From the cell containing the given text, extract its center point as [X, Y] coordinate. 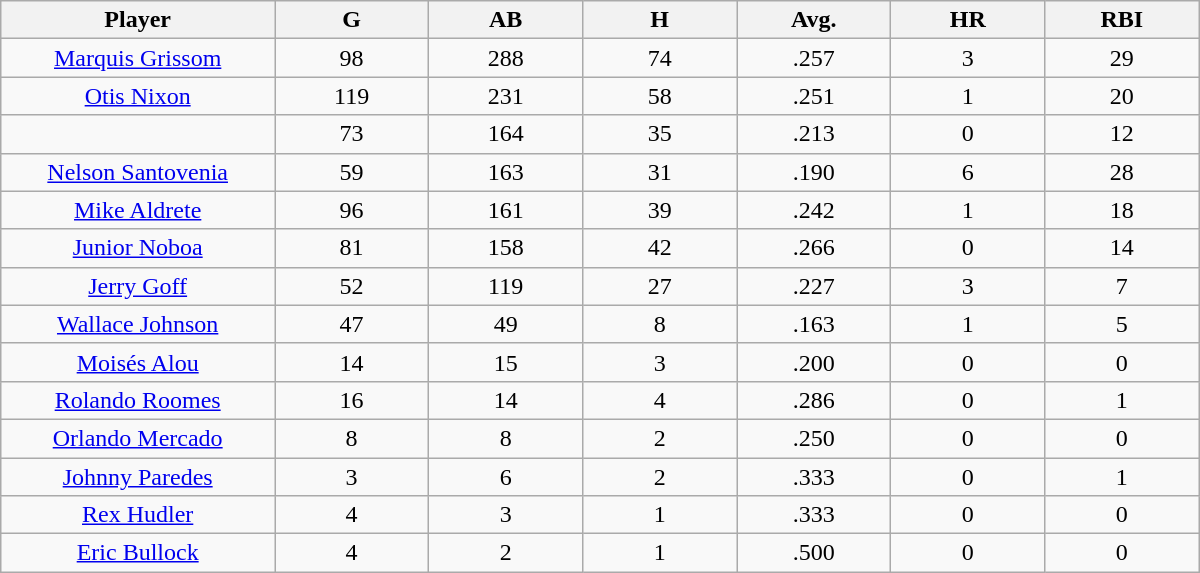
35 [660, 134]
.200 [814, 362]
59 [352, 172]
.250 [814, 438]
Junior Noboa [138, 248]
42 [660, 248]
27 [660, 286]
Wallace Johnson [138, 324]
.163 [814, 324]
20 [1122, 96]
47 [352, 324]
161 [506, 210]
18 [1122, 210]
Otis Nixon [138, 96]
Orlando Mercado [138, 438]
231 [506, 96]
.251 [814, 96]
28 [1122, 172]
.227 [814, 286]
RBI [1122, 20]
12 [1122, 134]
158 [506, 248]
29 [1122, 58]
288 [506, 58]
31 [660, 172]
.213 [814, 134]
81 [352, 248]
.500 [814, 553]
96 [352, 210]
16 [352, 400]
Moisés Alou [138, 362]
.190 [814, 172]
AB [506, 20]
74 [660, 58]
Marquis Grissom [138, 58]
Eric Bullock [138, 553]
164 [506, 134]
Mike Aldrete [138, 210]
Player [138, 20]
163 [506, 172]
Rex Hudler [138, 515]
49 [506, 324]
.242 [814, 210]
39 [660, 210]
H [660, 20]
52 [352, 286]
58 [660, 96]
7 [1122, 286]
.257 [814, 58]
5 [1122, 324]
Jerry Goff [138, 286]
Nelson Santovenia [138, 172]
98 [352, 58]
Rolando Roomes [138, 400]
G [352, 20]
15 [506, 362]
73 [352, 134]
.286 [814, 400]
HR [968, 20]
.266 [814, 248]
Avg. [814, 20]
Johnny Paredes [138, 477]
